Find where the given text appears and provide that cell's center as [X, Y] coordinate. 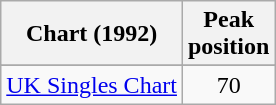
Peakposition [228, 34]
UK Singles Chart [92, 85]
70 [228, 85]
Chart (1992) [92, 34]
